Provide the (x, y) coordinate of the cell's center where the given text is located.  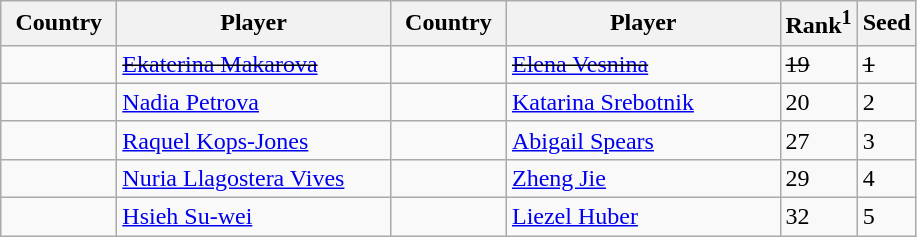
Zheng Jie (643, 178)
Elena Vesnina (643, 64)
29 (818, 178)
Katarina Srebotnik (643, 102)
Raquel Kops-Jones (254, 140)
1 (886, 64)
Nadia Petrova (254, 102)
20 (818, 102)
Rank1 (818, 24)
27 (818, 140)
3 (886, 140)
Ekaterina Makarova (254, 64)
19 (818, 64)
Seed (886, 24)
Liezel Huber (643, 217)
5 (886, 217)
Nuria Llagostera Vives (254, 178)
Abigail Spears (643, 140)
32 (818, 217)
Hsieh Su-wei (254, 217)
4 (886, 178)
2 (886, 102)
